Capture the cell that displays the provided text and extract its (X, Y) central coordinate. 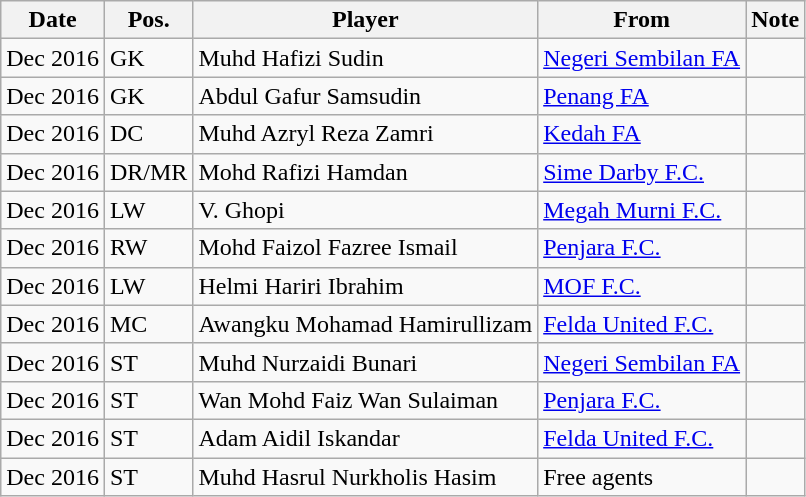
Awangku Mohamad Hamirullizam (366, 324)
Muhd Nurzaidi Bunari (366, 362)
Muhd Azryl Reza Zamri (366, 134)
Player (366, 20)
Pos. (148, 20)
Megah Murni F.C. (642, 210)
Muhd Hasrul Nurkholis Hasim (366, 477)
Muhd Hafizi Sudin (366, 58)
MOF F.C. (642, 286)
Sime Darby F.C. (642, 172)
Note (776, 20)
DC (148, 134)
RW (148, 248)
MC (148, 324)
From (642, 20)
V. Ghopi (366, 210)
Free agents (642, 477)
Penang FA (642, 96)
Abdul Gafur Samsudin (366, 96)
Kedah FA (642, 134)
Date (53, 20)
DR/MR (148, 172)
Helmi Hariri Ibrahim (366, 286)
Adam Aidil Iskandar (366, 438)
Wan Mohd Faiz Wan Sulaiman (366, 400)
Mohd Rafizi Hamdan (366, 172)
Mohd Faizol Fazree Ismail (366, 248)
